Return (X, Y) of the center of cell containing provided text 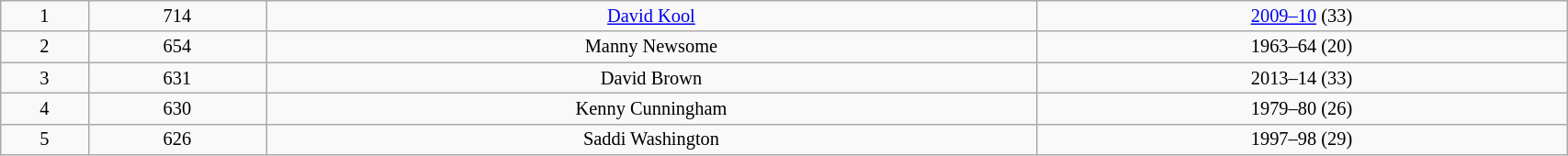
3 (44, 78)
2013–14 (33) (1301, 78)
David Kool (652, 16)
626 (176, 139)
4 (44, 108)
1 (44, 16)
1997–98 (29) (1301, 139)
2 (44, 47)
2009–10 (33) (1301, 16)
David Brown (652, 78)
Manny Newsome (652, 47)
5 (44, 139)
Kenny Cunningham (652, 108)
Saddi Washington (652, 139)
631 (176, 78)
654 (176, 47)
630 (176, 108)
714 (176, 16)
1979–80 (26) (1301, 108)
1963–64 (20) (1301, 47)
